Output the [x, y] coordinate of the center of the cell containing the given text.  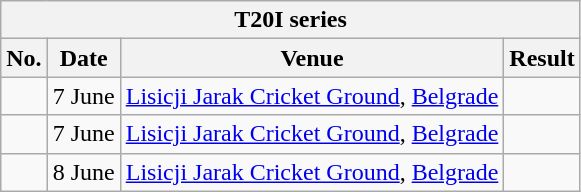
No. [24, 58]
T20I series [290, 20]
Venue [312, 58]
8 June [84, 172]
Result [542, 58]
Date [84, 58]
